Extract the (X, Y) coordinate from the center of the cell holding the provided text.  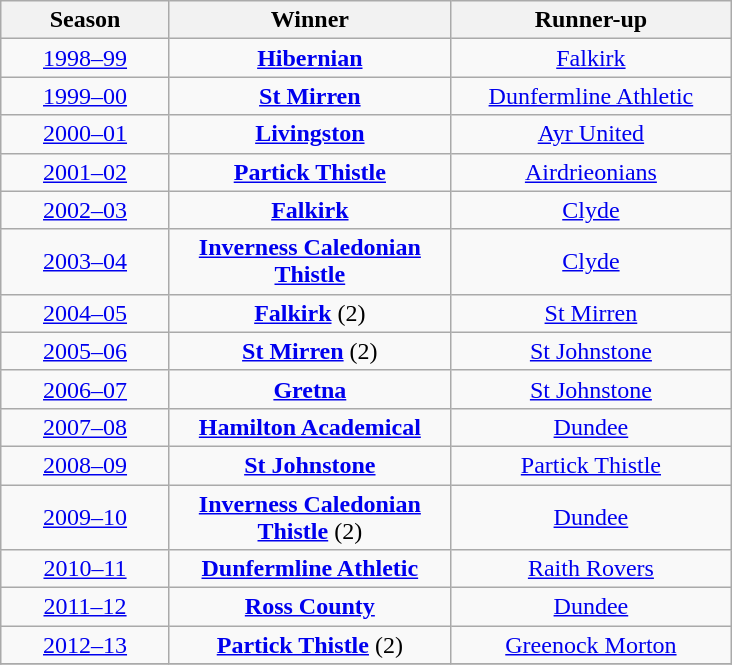
2008–09 (86, 465)
2009–10 (86, 516)
2007–08 (86, 427)
2010–11 (86, 569)
2003–04 (86, 262)
1999–00 (86, 96)
Inverness Caledonian Thistle (310, 262)
1998–99 (86, 58)
2005–06 (86, 351)
2012–13 (86, 645)
2002–03 (86, 210)
Raith Rovers (590, 569)
Falkirk (2) (310, 313)
Livingston (310, 134)
Airdrieonians (590, 172)
Runner-up (590, 20)
2011–12 (86, 607)
2000–01 (86, 134)
Ross County (310, 607)
Inverness Caledonian Thistle (2) (310, 516)
2006–07 (86, 389)
Partick Thistle (2) (310, 645)
Hibernian (310, 58)
Gretna (310, 389)
Hamilton Academical (310, 427)
Season (86, 20)
Greenock Morton (590, 645)
St Mirren (2) (310, 351)
Ayr United (590, 134)
Winner (310, 20)
2004–05 (86, 313)
2001–02 (86, 172)
